Locate the cell with the specified text and output its (x, y) center coordinate. 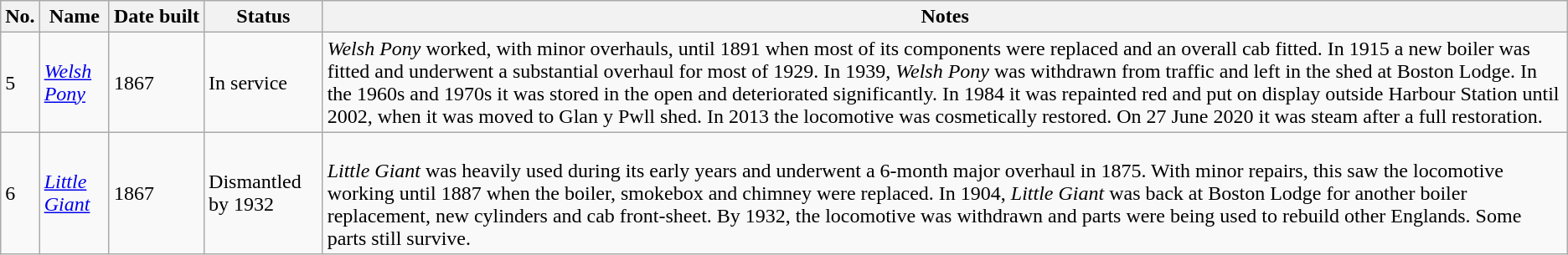
Status (264, 17)
Dismantled by 1932 (264, 193)
No. (20, 17)
Little Giant (74, 193)
Notes (945, 17)
6 (20, 193)
Welsh Pony (74, 82)
5 (20, 82)
Name (74, 17)
In service (264, 82)
Date built (156, 17)
